Scan for the cell matching the given text and deliver its [X, Y] coordinate at center. 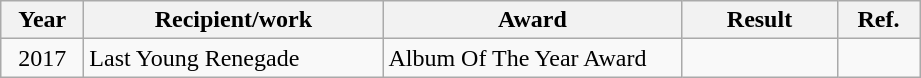
Award [532, 20]
Result [760, 20]
Album Of The Year Award [532, 58]
Recipient/work [234, 20]
Year [42, 20]
Last Young Renegade [234, 58]
Ref. [878, 20]
2017 [42, 58]
